Return [x, y] of the center of cell containing provided text 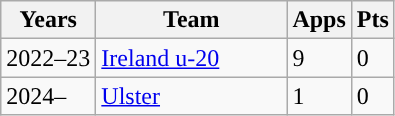
2022–23 [48, 58]
2024– [48, 96]
Pts [372, 20]
Team [192, 20]
Years [48, 20]
1 [319, 96]
Apps [319, 20]
9 [319, 58]
Ulster [192, 96]
Ireland u-20 [192, 58]
